Return the [X, Y] coordinate for the center point of the cell that contains the specified text.  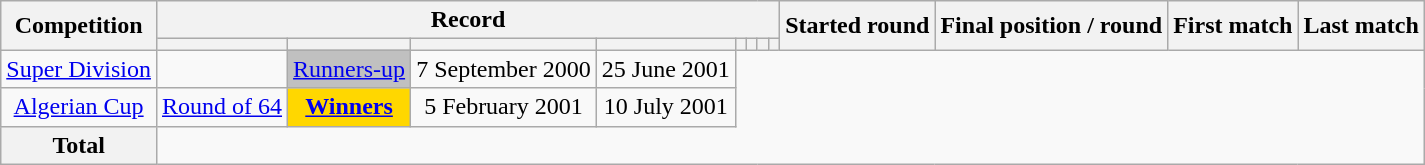
10 July 2001 [666, 107]
Last match [1361, 26]
Winners [350, 107]
Algerian Cup [79, 107]
First match [1233, 26]
Record [468, 20]
25 June 2001 [666, 69]
Started round [858, 26]
Round of 64 [222, 107]
7 September 2000 [504, 69]
Runners-up [350, 69]
Competition [79, 26]
Final position / round [1052, 26]
Total [79, 145]
5 February 2001 [504, 107]
Super Division [79, 69]
